Find where the given text appears and provide that cell's center as (X, Y) coordinate. 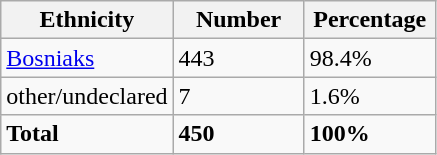
7 (238, 96)
Ethnicity (87, 20)
100% (370, 134)
450 (238, 134)
1.6% (370, 96)
other/undeclared (87, 96)
Percentage (370, 20)
Number (238, 20)
443 (238, 58)
Total (87, 134)
Bosniaks (87, 58)
98.4% (370, 58)
